Locate the cell with the specified text and output its (x, y) center coordinate. 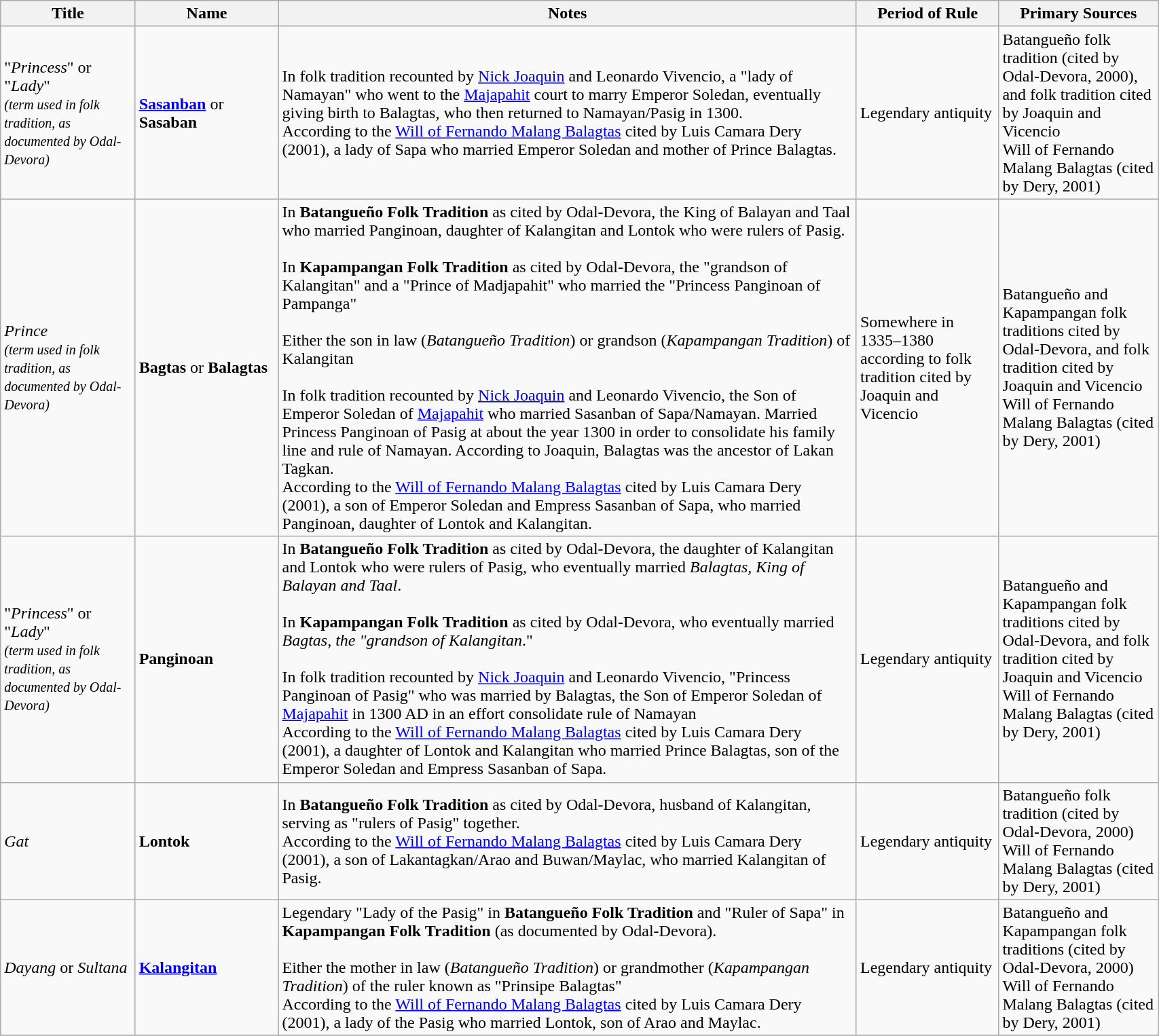
Title (68, 14)
Lontok (206, 840)
Prince(term used in folk tradition, as documented by Odal-Devora) (68, 368)
Period of Rule (927, 14)
Gat (68, 840)
Batangueño and Kapampangan folk traditions (cited by Odal-Devora, 2000)Will of Fernando Malang Balagtas (cited by Dery, 2001) (1078, 967)
Name (206, 14)
Dayang or Sultana (68, 967)
Notes (568, 14)
Bagtas or Balagtas (206, 368)
Primary Sources (1078, 14)
Sasanban or Sasaban (206, 113)
Kalangitan (206, 967)
Batangueño folk tradition (cited by Odal-Devora, 2000)Will of Fernando Malang Balagtas (cited by Dery, 2001) (1078, 840)
Somewhere in 1335–1380 according to folk tradition cited by Joaquin and Vicencio (927, 368)
Panginoan (206, 659)
